Capture the cell that displays the provided text and extract its [X, Y] central coordinate. 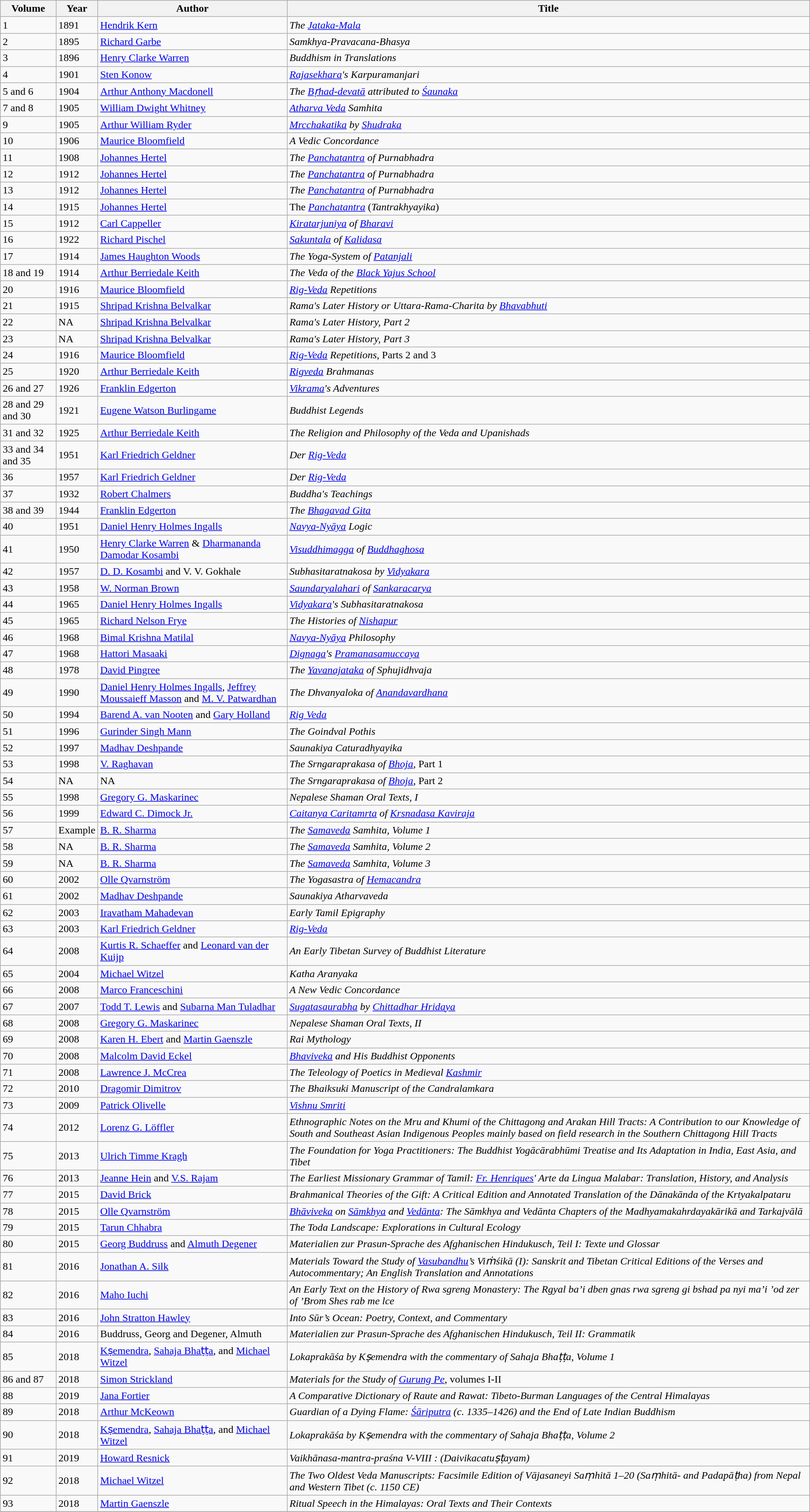
41 [29, 549]
Navya-Nyāya Philosophy [548, 637]
14 [29, 207]
1925 [77, 433]
The Goindval Pothis [548, 731]
56 [29, 814]
Jana Fortier [192, 1396]
Buddhist Legends [548, 410]
9 [29, 125]
11 [29, 158]
The Samaveda Samhita, Volume 3 [548, 863]
Henry Clarke Warren & Dharmananda Damodar Kosambi [192, 549]
The Srngaraprakasa of Bhoja, Part 1 [548, 764]
Author [192, 9]
10 [29, 141]
John Stratton Hawley [192, 1317]
Richard Garbe [192, 42]
Katha Aranyaka [548, 974]
Lokaprakāśa by Kṣemendra with the commentary of Sahaja Bhaṭṭa, Volume 2 [548, 1435]
Georg Buddruss and Almuth Degener [192, 1244]
Kurtis R. Schaeffer and Leonard van der Kuijp [192, 951]
The Bṛhad-devatā attributed to Śaunaka [548, 91]
The Teleology of Poetics in Medieval Kashmir [548, 1072]
67 [29, 1007]
80 [29, 1244]
2010 [77, 1089]
Brahmanical Theories of the Gift: A Critical Edition and Annotated Translation of the Dānakānda of the Krtyakalpataru [548, 1194]
Dragomir Dimitrov [192, 1089]
The Toda Landscape: Explorations in Cultural Ecology [548, 1228]
Saunakiya Caturadhyayika [548, 748]
Bimal Krishna Matilal [192, 637]
70 [29, 1056]
88 [29, 1396]
36 [29, 477]
The Dhvanyaloka of Anandavardhana [548, 692]
66 [29, 990]
Into Sūr’s Ocean: Poetry, Context, and Commentary [548, 1317]
3 [29, 58]
16 [29, 240]
A Comparative Dictionary of Raute and Rawat: Tibeto-Burman Languages of the Central Himalayas [548, 1396]
Saunakiya Atharvaveda [548, 896]
The Samaveda Samhita, Volume 2 [548, 846]
74 [29, 1128]
63 [29, 929]
Ulrich Timme Kragh [192, 1155]
15 [29, 223]
76 [29, 1178]
83 [29, 1317]
75 [29, 1155]
Richard Pischel [192, 240]
42 [29, 571]
Subhasitaratnakosa by Vidyakara [548, 571]
Mrcchakatika by Shudraka [548, 125]
Rama's Later History, Part 2 [548, 322]
Bhāviveka on Sāmkhya and Vedānta: The Sāmkhya and Vedānta Chapters of the Madhyamakahrdayakārikā and Tarkajvālā [548, 1211]
62 [29, 913]
1994 [77, 715]
1891 [77, 25]
89 [29, 1412]
1895 [77, 42]
71 [29, 1072]
Materialien zur Prasun-Sprache des Afghanischen Hindukusch, Teil I: Texte und Glossar [548, 1244]
1990 [77, 692]
Jonathan A. Silk [192, 1267]
Malcolm David Eckel [192, 1056]
Rama's Later History, Part 3 [548, 339]
72 [29, 1089]
Vidyakara's Subhasitaratnakosa [548, 604]
Lawrence J. McCrea [192, 1072]
Sten Konow [192, 74]
18 and 19 [29, 273]
1896 [77, 58]
Hendrik Kern [192, 25]
The Samaveda Samhita, Volume 1 [548, 830]
47 [29, 654]
46 [29, 637]
Visuddhimagga of Buddhaghosa [548, 549]
Nepalese Shaman Oral Texts, I [548, 797]
Howard Resnick [192, 1458]
V. Raghavan [192, 764]
73 [29, 1105]
55 [29, 797]
59 [29, 863]
1978 [77, 670]
17 [29, 256]
2 [29, 42]
Buddruss, Georg and Degener, Almuth [192, 1334]
Saundaryalahari of Sankaracarya [548, 588]
Lokaprakāśa by Kṣemendra with the commentary of Sahaja Bhaṭṭa, Volume 1 [548, 1356]
Martin Gaenszle [192, 1503]
Rig Veda [548, 715]
49 [29, 692]
1901 [77, 74]
Bhaviveka and His Buddhist Opponents [548, 1056]
The Foundation for Yoga Practitioners: The Buddhist Yogācārabhūmi Treatise and Its Adaptation in India, East Asia, and Tibet [548, 1155]
58 [29, 846]
Edward C. Dimock Jr. [192, 814]
Vikrama's Adventures [548, 388]
69 [29, 1039]
Maho Iuchi [192, 1295]
61 [29, 896]
The Jataka-Mala [548, 25]
Rig-Veda [548, 929]
Caitanya Caritamrta of Krsnadasa Kaviraja [548, 814]
2004 [77, 974]
Rig-Veda Repetitions [548, 289]
Barend A. van Nooten and Gary Holland [192, 715]
Jeanne Hein and V.S. Rajam [192, 1178]
The Two Oldest Veda Manuscripts: Facsimile Edition of Vājasaneyi Saṃhitā 1–20 (Saṃhitā- and Padapāṭha) from Nepal and Western Tibet (c. 1150 CE) [548, 1481]
Rig-Veda Repetitions, Parts 2 and 3 [548, 355]
Karen H. Ebert and Martin Gaenszle [192, 1039]
77 [29, 1194]
Materials for the Study of Gurung Pe, volumes I-II [548, 1379]
40 [29, 527]
1926 [77, 388]
Eugene Watson Burlingame [192, 410]
82 [29, 1295]
Henry Clarke Warren [192, 58]
65 [29, 974]
45 [29, 621]
The Yoga-System of Patanjali [548, 256]
90 [29, 1435]
43 [29, 588]
1921 [77, 410]
Rama's Later History or Uttara-Rama-Charita by Bhavabhuti [548, 306]
Year [77, 9]
Gurinder Singh Mann [192, 731]
The Bhaiksuki Manuscript of the Candralamkara [548, 1089]
1920 [77, 372]
Buddha's Teachings [548, 494]
Vaikhānasa-mantra-praśna V-VIII : (Daivikacatuṣṭayam) [548, 1458]
1922 [77, 240]
Arthur McKeown [192, 1412]
28 and 29 and 30 [29, 410]
22 [29, 322]
The Bhagavad Gita [548, 510]
Samkhya-Pravacana-Bhasya [548, 42]
Example [77, 830]
2007 [77, 1007]
24 [29, 355]
Patrick Olivelle [192, 1105]
21 [29, 306]
The Earliest Missionary Grammar of Tamil: Fr. Henriques' Arte da Lingua Malabar: Translation, History, and Analysis [548, 1178]
1904 [77, 91]
37 [29, 494]
33 and 34 and 35 [29, 455]
The Histories of Nishapur [548, 621]
Daniel Henry Holmes Ingalls, Jeffrey Moussaieff Masson and M. V. Patwardhan [192, 692]
81 [29, 1267]
Simon Strickland [192, 1379]
An Early Tibetan Survey of Buddhist Literature [548, 951]
78 [29, 1211]
The Yogasastra of Hemacandra [548, 879]
Richard Nelson Frye [192, 621]
5 and 6 [29, 91]
4 [29, 74]
50 [29, 715]
David Brick [192, 1194]
51 [29, 731]
57 [29, 830]
68 [29, 1023]
Ritual Speech in the Himalayas: Oral Texts and Their Contexts [548, 1503]
Carl Cappeller [192, 223]
The Yavanajataka of Sphujidhvaja [548, 670]
60 [29, 879]
25 [29, 372]
Navya-Nyāya Logic [548, 527]
12 [29, 174]
Volume [29, 9]
Rai Mythology [548, 1039]
92 [29, 1481]
Early Tamil Epigraphy [548, 913]
1944 [77, 510]
64 [29, 951]
93 [29, 1503]
Vishnu Smriti [548, 1105]
Rajasekhara's Karpuramanjari [548, 74]
The Veda of the Black Yajus School [548, 273]
2009 [77, 1105]
David Pingree [192, 670]
84 [29, 1334]
Iravatham Mahadevan [192, 913]
Marco Franceschini [192, 990]
Tarun Chhabra [192, 1228]
1950 [77, 549]
48 [29, 670]
23 [29, 339]
Title [548, 9]
2012 [77, 1128]
Lorenz G. Löffler [192, 1128]
85 [29, 1356]
20 [29, 289]
86 and 87 [29, 1379]
91 [29, 1458]
Materialien zur Prasun-Sprache des Afghanischen Hindukusch, Teil II: Grammatik [548, 1334]
Guardian of a Dying Flame: Śāriputra (c. 1335–1426) and the End of Late Indian Buddhism [548, 1412]
William Dwight Whitney [192, 108]
Hattori Masaaki [192, 654]
Buddhism in Translations [548, 58]
7 and 8 [29, 108]
D. D. Kosambi and V. V. Gokhale [192, 571]
53 [29, 764]
1999 [77, 814]
13 [29, 190]
1997 [77, 748]
Dignaga's Pramanasamuccaya [548, 654]
52 [29, 748]
Kiratarjuniya of Bharavi [548, 223]
1 [29, 25]
Todd T. Lewis and Subarna Man Tuladhar [192, 1007]
1932 [77, 494]
31 and 32 [29, 433]
Robert Chalmers [192, 494]
The Panchatantra (Tantrakhyayika) [548, 207]
An Early Text on the History of Rwa sgreng Monastery: The Rgyal ba’i dben gnas rwa sgreng gi bshad pa nyi ma’i ’od zer of ’Brom Shes rab me lce [548, 1295]
38 and 39 [29, 510]
26 and 27 [29, 388]
The Srngaraprakasa of Bhoja, Part 2 [548, 781]
1906 [77, 141]
A Vedic Concordance [548, 141]
Arthur Anthony Macdonell [192, 91]
Atharva Veda Samhita [548, 108]
44 [29, 604]
James Haughton Woods [192, 256]
W. Norman Brown [192, 588]
Nepalese Shaman Oral Texts, II [548, 1023]
54 [29, 781]
1996 [77, 731]
Sugatasaurabha by Chittadhar Hridaya [548, 1007]
1908 [77, 158]
Sakuntala of Kalidasa [548, 240]
The Religion and Philosophy of the Veda and Upanishads [548, 433]
Rigveda Brahmanas [548, 372]
79 [29, 1228]
1958 [77, 588]
A New Vedic Concordance [548, 990]
Arthur William Ryder [192, 125]
